Provide the (x, y) coordinate of the cell's center where the given text is located.  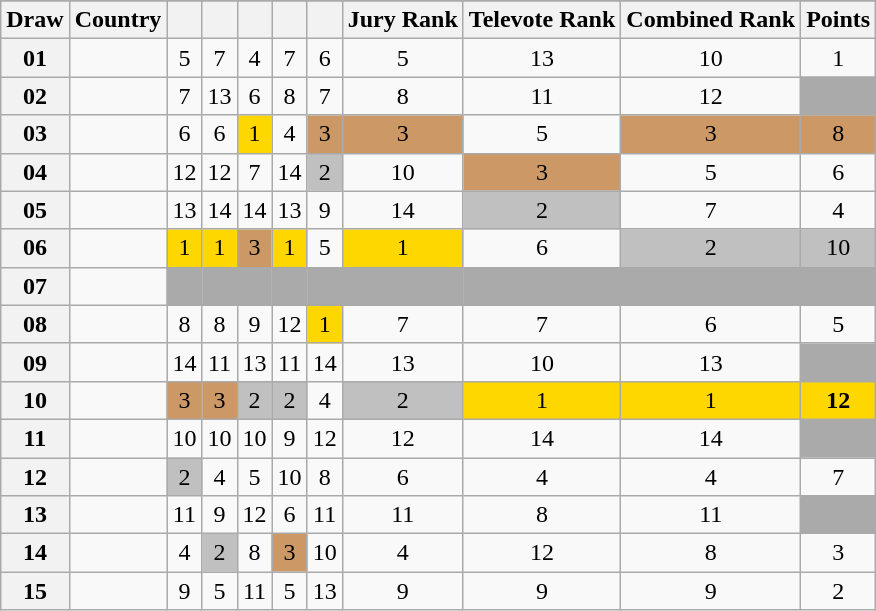
Draw (35, 20)
05 (35, 210)
02 (35, 96)
15 (35, 591)
03 (35, 134)
09 (35, 362)
Combined Rank (711, 20)
06 (35, 248)
04 (35, 172)
07 (35, 286)
Points (838, 20)
01 (35, 58)
Jury Rank (402, 20)
08 (35, 324)
Televote Rank (542, 20)
Country (118, 20)
